Identify which cell holds the provided text, then report its [x, y] central coordinate. 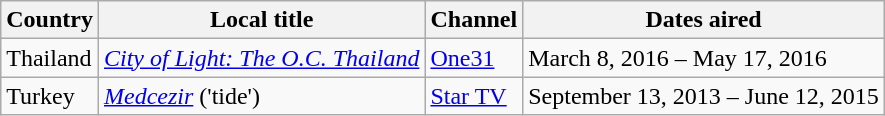
Star TV [474, 96]
City of Light: The O.C. Thailand [261, 58]
Dates aired [704, 20]
One31 [474, 58]
Medcezir ('tide') [261, 96]
Turkey [50, 96]
Channel [474, 20]
March 8, 2016 – May 17, 2016 [704, 58]
September 13, 2013 – June 12, 2015 [704, 96]
Country [50, 20]
Thailand [50, 58]
Local title [261, 20]
